Identify which cell holds the provided text, then report its (x, y) central coordinate. 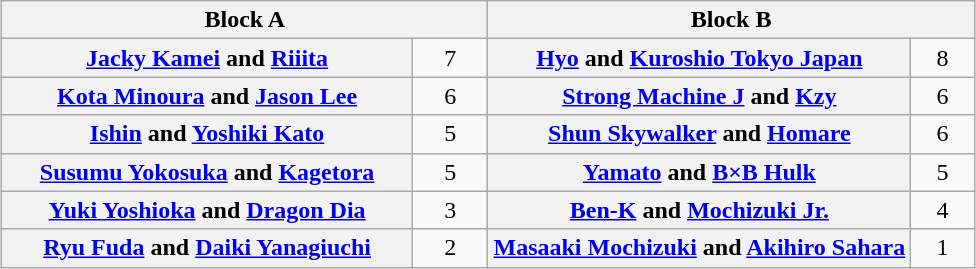
Block A (245, 20)
Masaaki Mochizuki and Akihiro Sahara (700, 248)
Yamato and B×B Hulk (700, 172)
Strong Machine J and Kzy (700, 96)
7 (450, 58)
4 (943, 210)
Ishin and Yoshiki Kato (208, 134)
Kota Minoura and Jason Lee (208, 96)
Susumu Yokosuka and Kagetora (208, 172)
1 (943, 248)
Block B (731, 20)
Yuki Yoshioka and Dragon Dia (208, 210)
Shun Skywalker and Homare (700, 134)
2 (450, 248)
Ben-K and Mochizuki Jr. (700, 210)
Ryu Fuda and Daiki Yanagiuchi (208, 248)
Jacky Kamei and Riiita (208, 58)
Hyo and Kuroshio Tokyo Japan (700, 58)
3 (450, 210)
8 (943, 58)
